Locate the cell with the specified text and output its [X, Y] center coordinate. 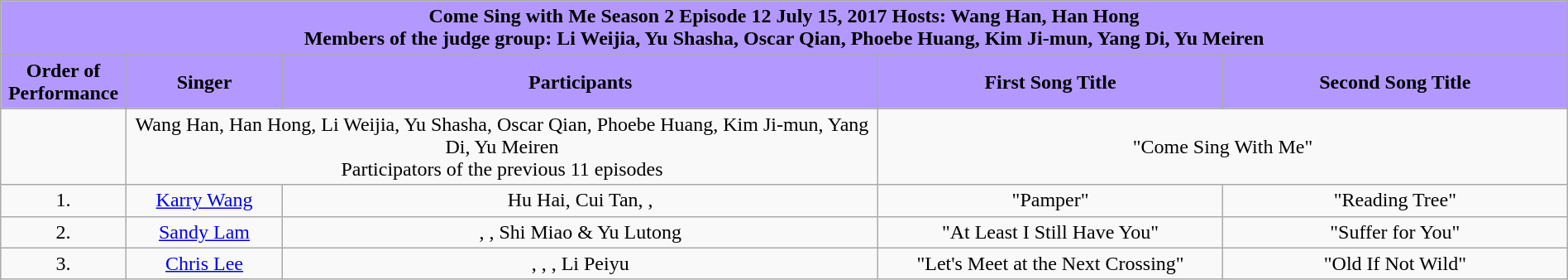
"Old If Not Wild" [1394, 263]
Wang Han, Han Hong, Li Weijia, Yu Shasha, Oscar Qian, Phoebe Huang, Kim Ji-mun, Yang Di, Yu Meiren Participators of the previous 11 episodes [501, 147]
, , Shi Miao & Yu Lutong [581, 232]
2. [64, 232]
Karry Wang [203, 200]
"Suffer for You" [1394, 232]
Singer [203, 81]
1. [64, 200]
Second Song Title [1394, 81]
First Song Title [1050, 81]
Order of Performance [64, 81]
Sandy Lam [203, 232]
"Come Sing With Me" [1223, 147]
"Let's Meet at the Next Crossing" [1050, 263]
"Pamper" [1050, 200]
, , , Li Peiyu [581, 263]
"Reading Tree" [1394, 200]
Participants [581, 81]
"At Least I Still Have You" [1050, 232]
3. [64, 263]
Hu Hai, Cui Tan, , [581, 200]
Chris Lee [203, 263]
